Capture the cell that displays the provided text and extract its [X, Y] central coordinate. 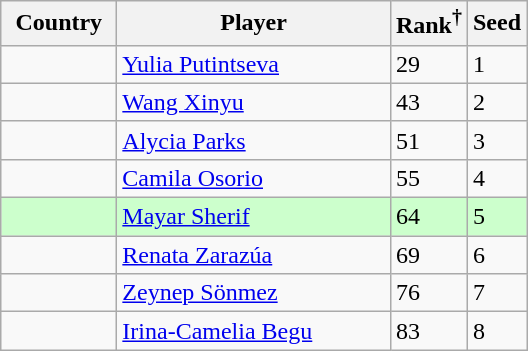
83 [428, 331]
1 [496, 64]
69 [428, 255]
Camila Osorio [254, 178]
Wang Xinyu [254, 102]
6 [496, 255]
55 [428, 178]
29 [428, 64]
Renata Zarazúa [254, 255]
Seed [496, 24]
76 [428, 293]
Alycia Parks [254, 140]
Rank† [428, 24]
8 [496, 331]
3 [496, 140]
Player [254, 24]
Mayar Sherif [254, 217]
4 [496, 178]
Country [59, 24]
Zeynep Sönmez [254, 293]
Irina-Camelia Begu [254, 331]
43 [428, 102]
5 [496, 217]
51 [428, 140]
Yulia Putintseva [254, 64]
64 [428, 217]
7 [496, 293]
2 [496, 102]
